Locate the cell with the specified text and output its (X, Y) center coordinate. 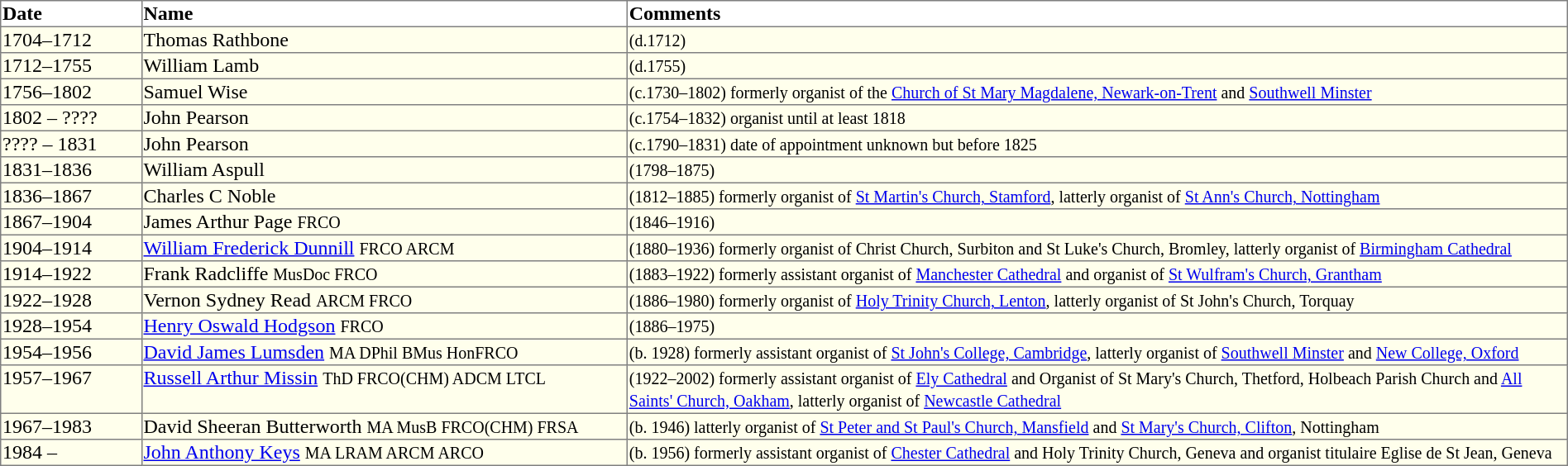
1954–1956 (71, 352)
(d.1712) (1098, 40)
???? – 1831 (71, 144)
(1880–1936) formerly organist of Christ Church, Surbiton and St Luke's Church, Bromley, latterly organist of Birmingham Cathedral (1098, 248)
John Anthony Keys MA LRAM ARCM ARCO (384, 453)
1756–1802 (71, 92)
1836–1867 (71, 196)
1904–1914 (71, 248)
Charles C Noble (384, 196)
Name (384, 14)
William Lamb (384, 66)
Comments (1098, 14)
1704–1712 (71, 40)
1957–1967 (71, 389)
David Sheeran Butterworth MA MusB FRCO(CHM) FRSA (384, 426)
1831–1836 (71, 170)
(b. 1928) formerly assistant organist of St John's College, Cambridge, latterly organist of Southwell Minster and New College, Oxford (1098, 352)
William Frederick Dunnill FRCO ARCM (384, 248)
1712–1755 (71, 66)
Henry Oswald Hodgson FRCO (384, 326)
(c.1790–1831) date of appointment unknown but before 1825 (1098, 144)
Frank Radcliffe MusDoc FRCO (384, 274)
James Arthur Page FRCO (384, 222)
(1886–1980) formerly organist of Holy Trinity Church, Lenton, latterly organist of St John's Church, Torquay (1098, 300)
Samuel Wise (384, 92)
(b. 1956) formerly assistant organist of Chester Cathedral and Holy Trinity Church, Geneva and organist titulaire Eglise de St Jean, Geneva (1098, 453)
Russell Arthur Missin ThD FRCO(CHM) ADCM LTCL (384, 389)
David James Lumsden MA DPhil BMus HonFRCO (384, 352)
(1812–1885) formerly organist of St Martin's Church, Stamford, latterly organist of St Ann's Church, Nottingham (1098, 196)
Vernon Sydney Read ARCM FRCO (384, 300)
(c.1754–1832) organist until at least 1818 (1098, 118)
1967–1983 (71, 426)
(1846–1916) (1098, 222)
1928–1954 (71, 326)
1867–1904 (71, 222)
(b. 1946) latterly organist of St Peter and St Paul's Church, Mansfield and St Mary's Church, Clifton, Nottingham (1098, 426)
1922–1928 (71, 300)
William Aspull (384, 170)
(1798–1875) (1098, 170)
(1883–1922) formerly assistant organist of Manchester Cathedral and organist of St Wulfram's Church, Grantham (1098, 274)
1984 – (71, 453)
Thomas Rathbone (384, 40)
1802 – ???? (71, 118)
(c.1730–1802) formerly organist of the Church of St Mary Magdalene, Newark-on-Trent and Southwell Minster (1098, 92)
(1886–1975) (1098, 326)
Date (71, 14)
(d.1755) (1098, 66)
1914–1922 (71, 274)
